Scan for the cell matching the given text and deliver its [x, y] coordinate at center. 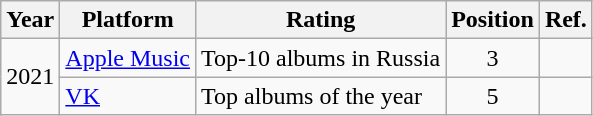
Top-10 albums in Russia [321, 58]
5 [493, 96]
3 [493, 58]
Platform [128, 20]
Ref. [566, 20]
VK [128, 96]
Rating [321, 20]
2021 [30, 77]
Position [493, 20]
Apple Music [128, 58]
Year [30, 20]
Top albums of the year [321, 96]
